Provide the [x, y] coordinate of the cell's center where the given text is located.  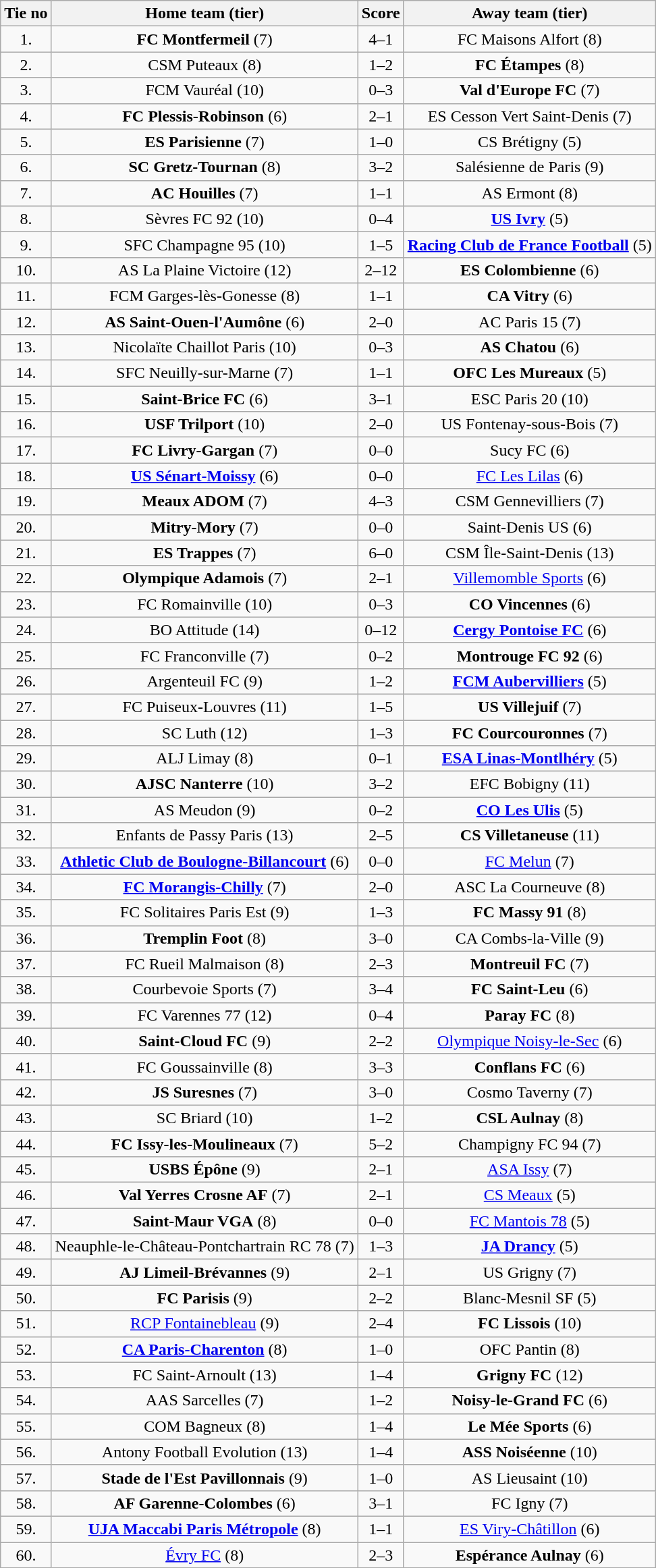
Racing Club de France Football (5) [529, 244]
CA Vitry (6) [529, 296]
28. [26, 732]
Home team (tier) [204, 13]
FCM Vauréal (10) [204, 90]
Athletic Club de Boulogne-Billancourt (6) [204, 861]
Conflans FC (6) [529, 1066]
Villemomble Sports (6) [529, 578]
44. [26, 1144]
40. [26, 1041]
6–0 [381, 553]
42. [26, 1092]
26. [26, 681]
27. [26, 707]
1. [26, 39]
CSM Puteaux (8) [204, 65]
Saint-Maur VGA (8) [204, 1221]
Cergy Pontoise FC (6) [529, 630]
CSL Aulnay (8) [529, 1118]
CA Combs-la-Ville (9) [529, 938]
FC Plessis-Robinson (6) [204, 116]
OFC Pantin (8) [529, 1349]
Argenteuil FC (9) [204, 681]
Score [381, 13]
53. [26, 1375]
51. [26, 1324]
2. [26, 65]
Val d'Europe FC (7) [529, 90]
34. [26, 887]
Montrouge FC 92 (6) [529, 655]
AS Saint-Ouen-l'Aumône (6) [204, 322]
Olympique Adamois (7) [204, 578]
18. [26, 476]
ES Colombienne (6) [529, 270]
Blanc-Mesnil SF (5) [529, 1298]
UJA Maccabi Paris Métropole (8) [204, 1529]
17. [26, 450]
35. [26, 913]
AS La Plaine Victoire (12) [204, 270]
12. [26, 322]
FC Saint-Arnoult (13) [204, 1375]
ASA Issy (7) [529, 1170]
Salésienne de Paris (9) [529, 167]
33. [26, 861]
25. [26, 655]
13. [26, 348]
EFC Bobigny (11) [529, 784]
Courbevoie Sports (7) [204, 990]
8. [26, 219]
FC Romainville (10) [204, 604]
ASS Noiséenne (10) [529, 1452]
5. [26, 142]
57. [26, 1478]
60. [26, 1555]
SFC Neuilly-sur-Marne (7) [204, 373]
2–12 [381, 270]
Sucy FC (6) [529, 450]
Grigny FC (12) [529, 1375]
CS Brétigny (5) [529, 142]
21. [26, 553]
Cosmo Taverny (7) [529, 1092]
0–1 [381, 759]
Tie no [26, 13]
AS Chatou (6) [529, 348]
US Ivry (5) [529, 219]
Stade de l'Est Pavillonnais (9) [204, 1478]
AS Meudon (9) [204, 810]
Montreuil FC (7) [529, 964]
FC Montfermeil (7) [204, 39]
49. [26, 1272]
FC Morangis-Chilly (7) [204, 887]
US Sénart-Moissy (6) [204, 476]
Noisy-le-Grand FC (6) [529, 1401]
JS Suresnes (7) [204, 1092]
CS Villetaneuse (11) [529, 836]
ASC La Courneuve (8) [529, 887]
22. [26, 578]
Évry FC (8) [204, 1555]
FC Massy 91 (8) [529, 913]
4–3 [381, 502]
2–5 [381, 836]
ESA Linas-Montlhéry (5) [529, 759]
CSM Gennevilliers (7) [529, 502]
Saint-Cloud FC (9) [204, 1041]
3–3 [381, 1066]
ES Viry-Châtillon (6) [529, 1529]
AC Paris 15 (7) [529, 322]
20. [26, 527]
FC Melun (7) [529, 861]
Tremplin Foot (8) [204, 938]
ESC Paris 20 (10) [529, 399]
OFC Les Mureaux (5) [529, 373]
CO Les Ulis (5) [529, 810]
BO Attitude (14) [204, 630]
RCP Fontainebleau (9) [204, 1324]
47. [26, 1221]
24. [26, 630]
CO Vincennes (6) [529, 604]
ES Parisienne (7) [204, 142]
43. [26, 1118]
Antony Football Evolution (13) [204, 1452]
Meaux ADOM (7) [204, 502]
Enfants de Passy Paris (13) [204, 836]
Neauphle-le-Château-Pontchartrain RC 78 (7) [204, 1247]
45. [26, 1170]
38. [26, 990]
Sèvres FC 92 (10) [204, 219]
ALJ Limay (8) [204, 759]
58. [26, 1503]
CS Meaux (5) [529, 1195]
11. [26, 296]
10. [26, 270]
50. [26, 1298]
56. [26, 1452]
ES Trappes (7) [204, 553]
FC Solitaires Paris Est (9) [204, 913]
FC Franconville (7) [204, 655]
6. [26, 167]
52. [26, 1349]
US Fontenay-sous-Bois (7) [529, 425]
Olympique Noisy-le-Sec (6) [529, 1041]
9. [26, 244]
23. [26, 604]
Val Yerres Crosne AF (7) [204, 1195]
59. [26, 1529]
Nicolaïte Chaillot Paris (10) [204, 348]
15. [26, 399]
FC Puiseux-Louvres (11) [204, 707]
FCM Aubervilliers (5) [529, 681]
0–12 [381, 630]
4–1 [381, 39]
FC Lissois (10) [529, 1324]
Away team (tier) [529, 13]
SC Luth (12) [204, 732]
AS Ermont (8) [529, 193]
3–4 [381, 990]
USF Trilport (10) [204, 425]
4. [26, 116]
FC Les Lilas (6) [529, 476]
FC Rueil Malmaison (8) [204, 964]
Espérance Aulnay (6) [529, 1555]
JA Drancy (5) [529, 1247]
32. [26, 836]
FC Courcouronnes (7) [529, 732]
FC Mantois 78 (5) [529, 1221]
COM Bagneux (8) [204, 1426]
5–2 [381, 1144]
FC Varennes 77 (12) [204, 1015]
US Grigny (7) [529, 1272]
AAS Sarcelles (7) [204, 1401]
FC Livry-Gargan (7) [204, 450]
USBS Épône (9) [204, 1170]
FC Issy-les-Moulineaux (7) [204, 1144]
39. [26, 1015]
2–4 [381, 1324]
36. [26, 938]
FC Parisis (9) [204, 1298]
Le Mée Sports (6) [529, 1426]
41. [26, 1066]
29. [26, 759]
14. [26, 373]
AJSC Nanterre (10) [204, 784]
ES Cesson Vert Saint-Denis (7) [529, 116]
16. [26, 425]
AJ Limeil-Brévannes (9) [204, 1272]
7. [26, 193]
FC Étampes (8) [529, 65]
55. [26, 1426]
Mitry-Mory (7) [204, 527]
FCM Garges-lès-Gonesse (8) [204, 296]
Paray FC (8) [529, 1015]
19. [26, 502]
AS Lieusaint (10) [529, 1478]
AC Houilles (7) [204, 193]
CA Paris-Charenton (8) [204, 1349]
54. [26, 1401]
46. [26, 1195]
48. [26, 1247]
US Villejuif (7) [529, 707]
FC Igny (7) [529, 1503]
30. [26, 784]
FC Maisons Alfort (8) [529, 39]
Champigny FC 94 (7) [529, 1144]
3. [26, 90]
SC Briard (10) [204, 1118]
Saint-Brice FC (6) [204, 399]
SC Gretz-Tournan (8) [204, 167]
31. [26, 810]
CSM Île-Saint-Denis (13) [529, 553]
FC Saint-Leu (6) [529, 990]
Saint-Denis US (6) [529, 527]
SFC Champagne 95 (10) [204, 244]
AF Garenne-Colombes (6) [204, 1503]
FC Goussainville (8) [204, 1066]
37. [26, 964]
